Detect which cell encompasses the target text, then output its [X, Y] center coordinate. 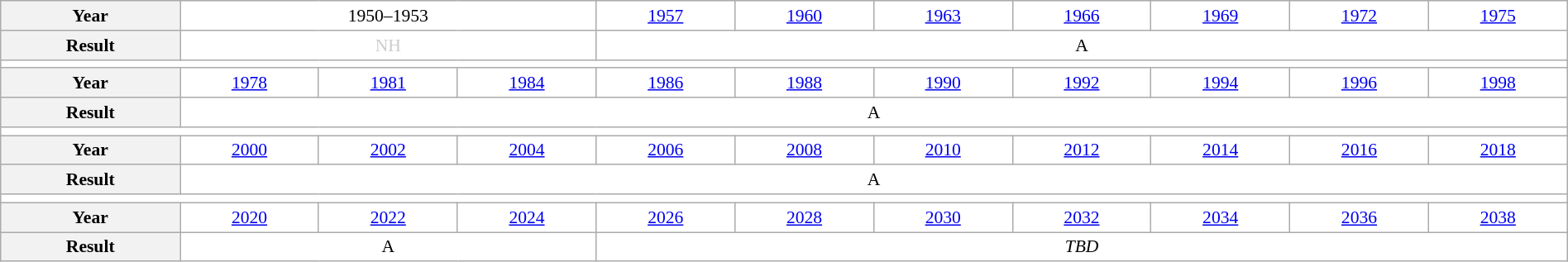
2014 [1221, 150]
1992 [1082, 83]
TBD [1082, 247]
1988 [805, 83]
2008 [805, 150]
1978 [250, 83]
2012 [1082, 150]
2000 [250, 150]
2016 [1360, 150]
2030 [943, 217]
1975 [1498, 16]
2038 [1498, 217]
1966 [1082, 16]
2018 [1498, 150]
NH [389, 45]
1998 [1498, 83]
1969 [1221, 16]
2032 [1082, 217]
1996 [1360, 83]
1986 [666, 83]
2024 [527, 217]
2004 [527, 150]
2002 [388, 150]
1957 [666, 16]
2006 [666, 150]
2028 [805, 217]
2010 [943, 150]
1972 [1360, 16]
2026 [666, 217]
1981 [388, 83]
2034 [1221, 217]
2022 [388, 217]
2020 [250, 217]
1994 [1221, 83]
2036 [1360, 217]
1963 [943, 16]
1960 [805, 16]
1950–1953 [389, 16]
1984 [527, 83]
1990 [943, 83]
